For the text-containing cell, return its midpoint in (X, Y) coordinate format. 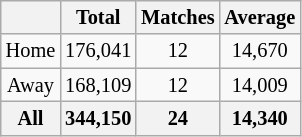
14,009 (260, 85)
Total (98, 17)
14,670 (260, 51)
Home (31, 51)
176,041 (98, 51)
All (31, 118)
Away (31, 85)
Matches (178, 17)
168,109 (98, 85)
24 (178, 118)
344,150 (98, 118)
14,340 (260, 118)
Average (260, 17)
